Output the [X, Y] coordinate of the center of the cell containing the given text.  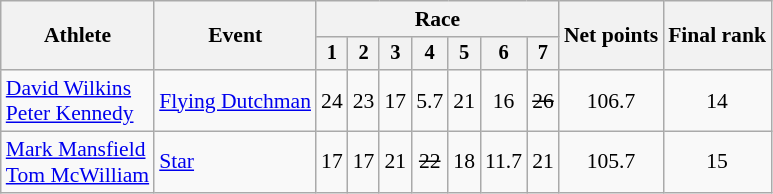
David WilkinsPeter Kennedy [78, 100]
Athlete [78, 36]
15 [717, 162]
Star [235, 162]
105.7 [611, 162]
Race [438, 19]
22 [430, 162]
16 [504, 100]
7 [543, 54]
14 [717, 100]
24 [332, 100]
2 [364, 54]
Flying Dutchman [235, 100]
6 [504, 54]
Mark MansfieldTom McWilliam [78, 162]
106.7 [611, 100]
5 [464, 54]
3 [395, 54]
Event [235, 36]
18 [464, 162]
Final rank [717, 36]
Net points [611, 36]
11.7 [504, 162]
26 [543, 100]
4 [430, 54]
23 [364, 100]
1 [332, 54]
5.7 [430, 100]
